For the text-containing cell, return its midpoint in [x, y] coordinate format. 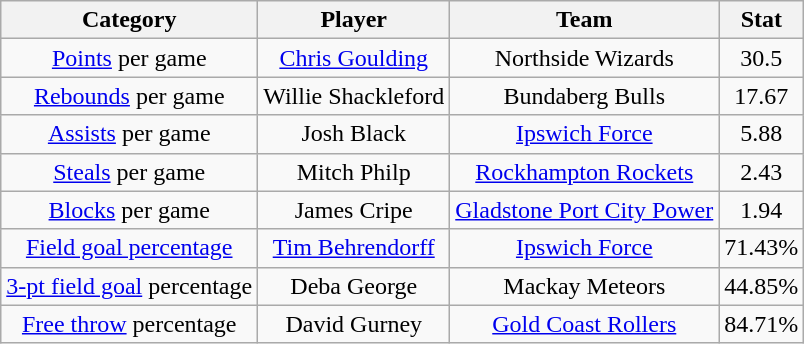
84.71% [762, 324]
30.5 [762, 58]
Chris Goulding [354, 58]
Mackay Meteors [584, 286]
Deba George [354, 286]
David Gurney [354, 324]
Mitch Philp [354, 172]
71.43% [762, 248]
Willie Shackleford [354, 96]
Category [130, 20]
Bundaberg Bulls [584, 96]
Steals per game [130, 172]
Gold Coast Rollers [584, 324]
Rockhampton Rockets [584, 172]
Team [584, 20]
3-pt field goal percentage [130, 286]
Rebounds per game [130, 96]
Northside Wizards [584, 58]
Points per game [130, 58]
Field goal percentage [130, 248]
1.94 [762, 210]
Assists per game [130, 134]
Gladstone Port City Power [584, 210]
Player [354, 20]
2.43 [762, 172]
Josh Black [354, 134]
44.85% [762, 286]
17.67 [762, 96]
Stat [762, 20]
James Cripe [354, 210]
Blocks per game [130, 210]
Tim Behrendorff [354, 248]
Free throw percentage [130, 324]
5.88 [762, 134]
